For the text-containing cell, return its midpoint in (x, y) coordinate format. 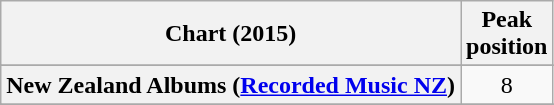
8 (506, 85)
New Zealand Albums (Recorded Music NZ) (231, 85)
Chart (2015) (231, 34)
Peak position (506, 34)
